Scan for the cell matching the given text and deliver its (X, Y) coordinate at center. 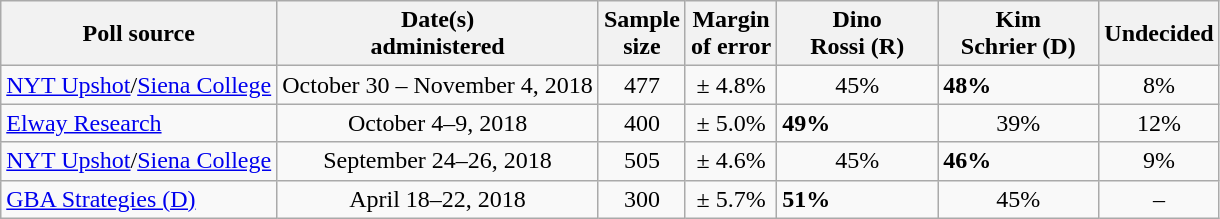
Samplesize (642, 34)
± 5.7% (730, 199)
505 (642, 161)
April 18–22, 2018 (438, 199)
– (1159, 199)
12% (1159, 123)
477 (642, 85)
GBA Strategies (D) (139, 199)
Elway Research (139, 123)
± 4.6% (730, 161)
9% (1159, 161)
DinoRossi (R) (858, 34)
± 4.8% (730, 85)
51% (858, 199)
KimSchrier (D) (1018, 34)
October 4–9, 2018 (438, 123)
September 24–26, 2018 (438, 161)
Date(s)administered (438, 34)
48% (1018, 85)
Undecided (1159, 34)
Marginof error (730, 34)
46% (1018, 161)
300 (642, 199)
Poll source (139, 34)
400 (642, 123)
39% (1018, 123)
8% (1159, 85)
± 5.0% (730, 123)
49% (858, 123)
October 30 – November 4, 2018 (438, 85)
